Return [X, Y] of the center of cell containing provided text 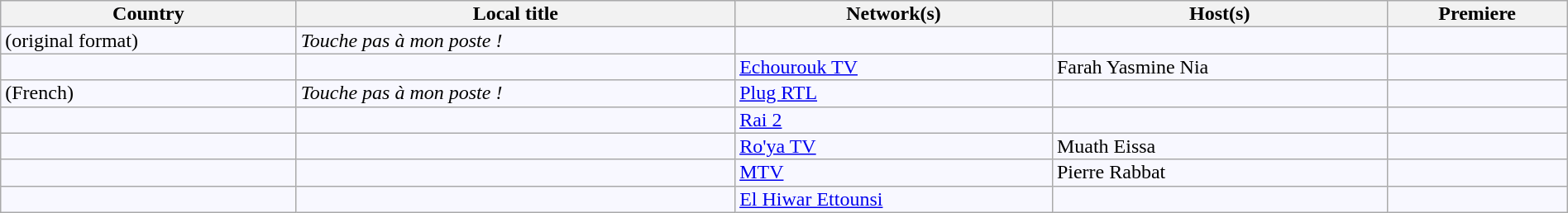
MTV [894, 173]
(original format) [149, 40]
Pierre Rabbat [1219, 173]
Rai 2 [894, 120]
Country [149, 14]
Echourouk TV [894, 67]
Plug RTL [894, 93]
Network(s) [894, 14]
Ro'ya TV [894, 146]
Muath Eissa [1219, 146]
Premiere [1477, 14]
(French) [149, 93]
El Hiwar Ettounsi [894, 199]
Local title [515, 14]
Host(s) [1219, 14]
Farah Yasmine Nia [1219, 67]
